From the cell containing the given text, extract its center point as [X, Y] coordinate. 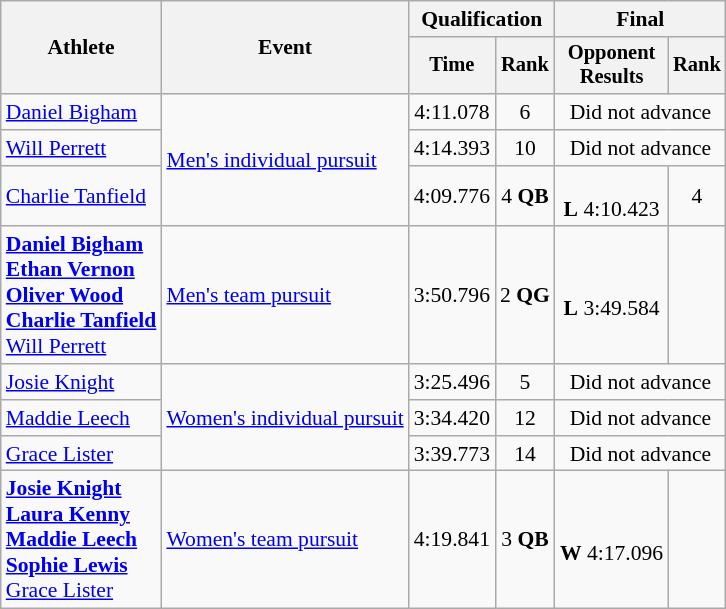
Women's team pursuit [284, 540]
3:39.773 [452, 454]
L 3:49.584 [612, 296]
Qualification [482, 19]
OpponentResults [612, 66]
Men's individual pursuit [284, 160]
3:50.796 [452, 296]
Josie KnightLaura KennyMaddie LeechSophie LewisGrace Lister [82, 540]
12 [525, 418]
2 QG [525, 296]
Daniel BighamEthan VernonOliver WoodCharlie TanfieldWill Perrett [82, 296]
Grace Lister [82, 454]
W 4:17.096 [612, 540]
4:09.776 [452, 196]
6 [525, 112]
Women's individual pursuit [284, 418]
Athlete [82, 48]
4:19.841 [452, 540]
Final [640, 19]
4:14.393 [452, 148]
Josie Knight [82, 382]
Men's team pursuit [284, 296]
3:34.420 [452, 418]
L 4:10.423 [612, 196]
Event [284, 48]
Will Perrett [82, 148]
Maddie Leech [82, 418]
3 QB [525, 540]
4:11.078 [452, 112]
5 [525, 382]
4 QB [525, 196]
4 [697, 196]
Time [452, 66]
10 [525, 148]
Daniel Bigham [82, 112]
14 [525, 454]
Charlie Tanfield [82, 196]
3:25.496 [452, 382]
